Determine the [x, y] coordinate at the center of the cell enclosing the given text.  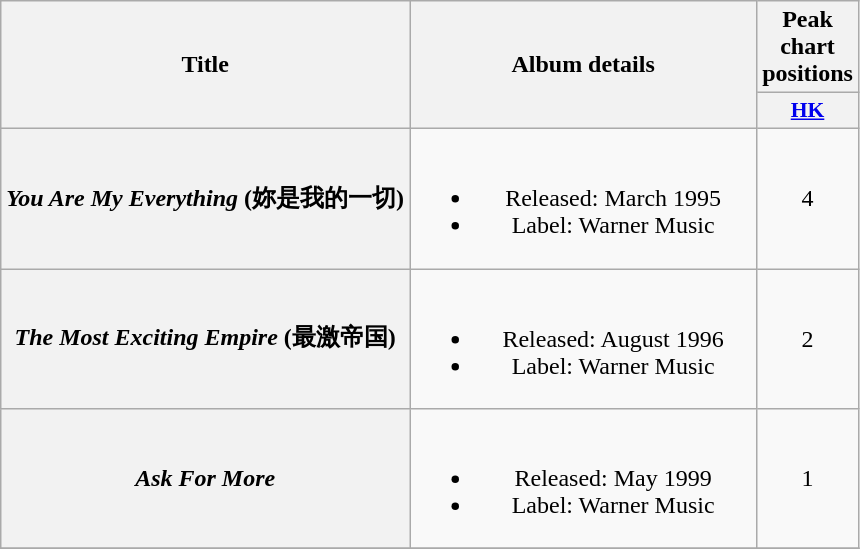
4 [808, 198]
You Are My Everything (妳是我的一切) [206, 198]
Peak chart positions [808, 47]
2 [808, 338]
Ask For More [206, 479]
Released: May 1999Label: Warner Music [584, 479]
1 [808, 479]
Released: March 1995Label: Warner Music [584, 198]
HK [808, 111]
Released: August 1996Label: Warner Music [584, 338]
Title [206, 65]
Album details [584, 65]
The Most Exciting Empire (最激帝国) [206, 338]
